Return the [x, y] coordinate for the center point of the cell that contains the specified text.  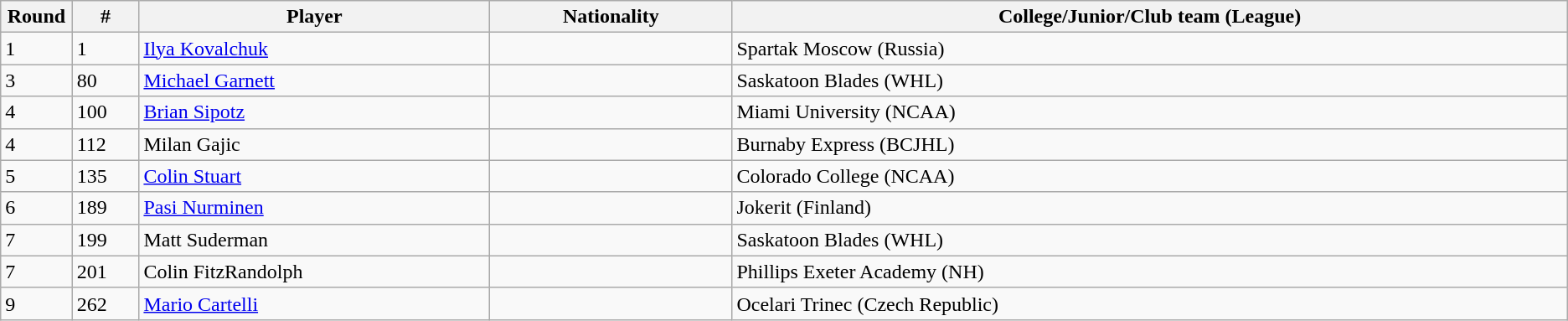
6 [37, 208]
Phillips Exeter Academy (NH) [1149, 272]
Spartak Moscow (Russia) [1149, 49]
Ilya Kovalchuk [315, 49]
Ocelari Trinec (Czech Republic) [1149, 303]
201 [106, 272]
Round [37, 17]
112 [106, 144]
# [106, 17]
Brian Sipotz [315, 112]
Player [315, 17]
5 [37, 176]
Colin FitzRandolph [315, 272]
80 [106, 80]
Jokerit (Finland) [1149, 208]
Burnaby Express (BCJHL) [1149, 144]
Matt Suderman [315, 240]
College/Junior/Club team (League) [1149, 17]
9 [37, 303]
Colorado College (NCAA) [1149, 176]
199 [106, 240]
Mario Cartelli [315, 303]
Colin Stuart [315, 176]
135 [106, 176]
Pasi Nurminen [315, 208]
Milan Gajic [315, 144]
3 [37, 80]
Miami University (NCAA) [1149, 112]
Nationality [611, 17]
100 [106, 112]
262 [106, 303]
Michael Garnett [315, 80]
189 [106, 208]
